Provide the (X, Y) coordinate of the cell's center where the given text is located.  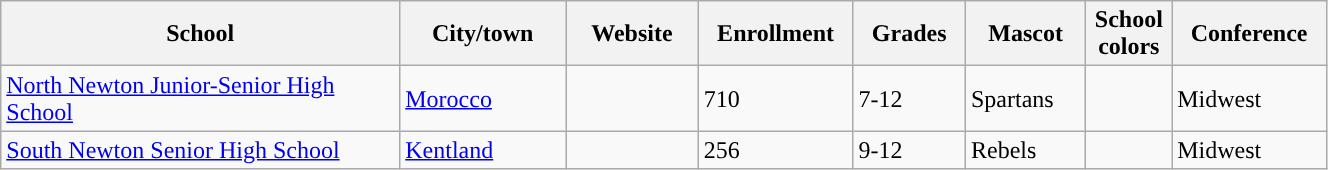
Mascot (1025, 34)
Website (632, 34)
School colors (1129, 34)
Enrollment (776, 34)
School (200, 34)
North Newton Junior-Senior High School (200, 98)
9-12 (909, 150)
Conference (1250, 34)
Grades (909, 34)
Kentland (483, 150)
Morocco (483, 98)
City/town (483, 34)
710 (776, 98)
Rebels (1025, 150)
256 (776, 150)
Spartans (1025, 98)
7-12 (909, 98)
South Newton Senior High School (200, 150)
